Identify which cell holds the provided text, then report its (X, Y) central coordinate. 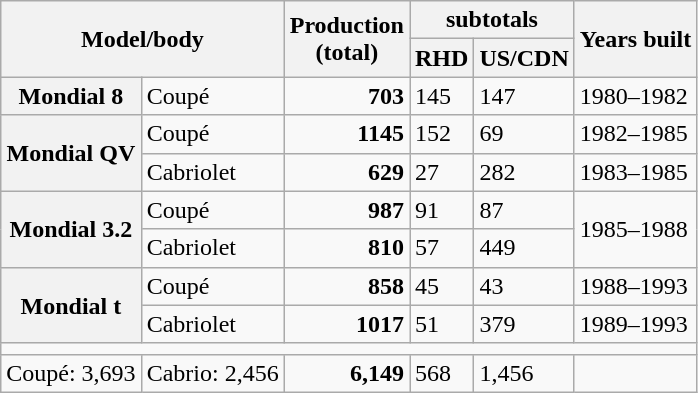
810 (346, 248)
Mondial QV (71, 153)
145 (442, 96)
1017 (346, 324)
Coupé: 3,693 (71, 373)
43 (524, 286)
282 (524, 172)
Production(total) (346, 39)
1985–1988 (635, 229)
subtotals (492, 20)
379 (524, 324)
US/CDN (524, 58)
Mondial 8 (71, 96)
69 (524, 134)
87 (524, 210)
RHD (442, 58)
1982–1985 (635, 134)
91 (442, 210)
Mondial t (71, 305)
51 (442, 324)
Model/body (142, 39)
6,149 (346, 373)
1145 (346, 134)
1980–1982 (635, 96)
703 (346, 96)
45 (442, 286)
858 (346, 286)
27 (442, 172)
629 (346, 172)
449 (524, 248)
1983–1985 (635, 172)
568 (442, 373)
152 (442, 134)
987 (346, 210)
1988–1993 (635, 286)
Cabrio: 2,456 (212, 373)
147 (524, 96)
57 (442, 248)
1,456 (524, 373)
Mondial 3.2 (71, 229)
Years built (635, 39)
1989–1993 (635, 324)
